Search for the cell housing the specified text and yield its (x, y) center coordinate. 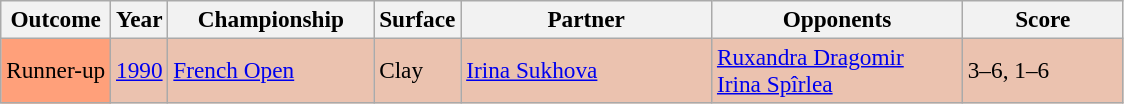
Opponents (838, 19)
Surface (418, 19)
Irina Sukhova (586, 70)
3–6, 1–6 (1042, 70)
Runner-up (56, 70)
Ruxandra Dragomir Irina Spîrlea (838, 70)
1990 (140, 70)
Clay (418, 70)
Partner (586, 19)
Outcome (56, 19)
Score (1042, 19)
French Open (271, 70)
Championship (271, 19)
Year (140, 19)
